Detect which cell encompasses the target text, then output its (X, Y) center coordinate. 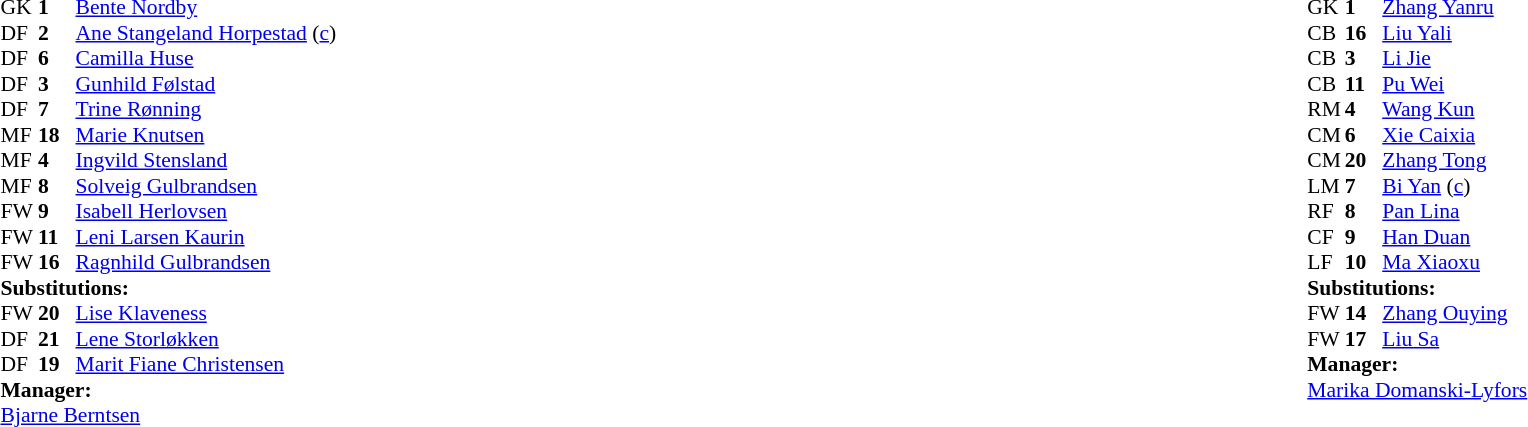
21 (57, 339)
19 (57, 365)
10 (1364, 263)
RF (1326, 211)
Marit Fiane Christensen (206, 365)
17 (1364, 339)
Xie Caixia (1454, 135)
Li Jie (1454, 59)
Ragnhild Gulbrandsen (206, 263)
Wang Kun (1454, 109)
Marie Knutsen (206, 135)
2 (57, 33)
Lene Storløkken (206, 339)
Bi Yan (c) (1454, 186)
Pu Wei (1454, 84)
14 (1364, 313)
LM (1326, 186)
Leni Larsen Kaurin (206, 237)
Zhang Ouying (1454, 313)
Solveig Gulbrandsen (206, 186)
18 (57, 135)
Ingvild Stensland (206, 161)
RM (1326, 109)
Trine Rønning (206, 109)
Han Duan (1454, 237)
Liu Yali (1454, 33)
CF (1326, 237)
Pan Lina (1454, 211)
LF (1326, 263)
Isabell Herlovsen (206, 211)
Lise Klaveness (206, 313)
Camilla Huse (206, 59)
Ma Xiaoxu (1454, 263)
Gunhild Følstad (206, 84)
Zhang Tong (1454, 161)
Marika Domanski-Lyfors (1417, 390)
Ane Stangeland Horpestad (c) (206, 33)
Liu Sa (1454, 339)
